Return [X, Y] of the center of cell containing provided text 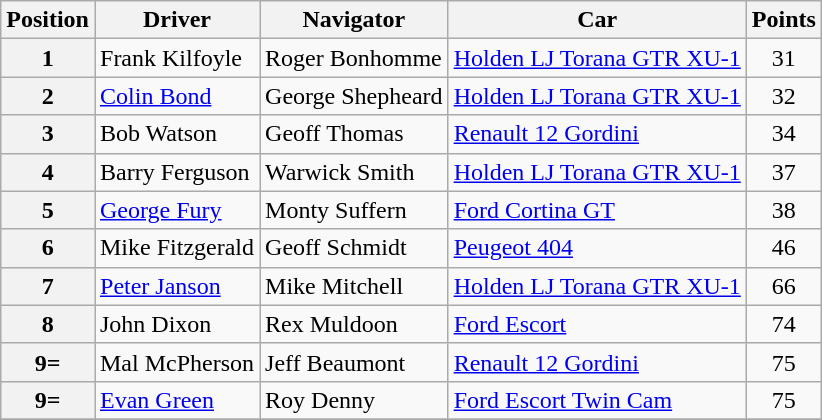
Peter Janson [176, 286]
Mike Fitzgerald [176, 248]
4 [48, 172]
Mike Mitchell [354, 286]
3 [48, 134]
Peugeot 404 [597, 248]
7 [48, 286]
Frank Kilfoyle [176, 58]
Rex Muldoon [354, 324]
Roy Denny [354, 400]
Ford Escort Twin Cam [597, 400]
Navigator [354, 20]
66 [784, 286]
37 [784, 172]
Mal McPherson [176, 362]
32 [784, 96]
Geoff Thomas [354, 134]
74 [784, 324]
34 [784, 134]
Ford Cortina GT [597, 210]
George Fury [176, 210]
38 [784, 210]
Points [784, 20]
Car [597, 20]
Evan Green [176, 400]
Barry Ferguson [176, 172]
Bob Watson [176, 134]
46 [784, 248]
5 [48, 210]
1 [48, 58]
Position [48, 20]
Geoff Schmidt [354, 248]
George Shepheard [354, 96]
Roger Bonhomme [354, 58]
Driver [176, 20]
2 [48, 96]
Warwick Smith [354, 172]
Ford Escort [597, 324]
Colin Bond [176, 96]
John Dixon [176, 324]
6 [48, 248]
31 [784, 58]
Jeff Beaumont [354, 362]
Monty Suffern [354, 210]
8 [48, 324]
